From the cell containing the given text, extract its center point as [X, Y] coordinate. 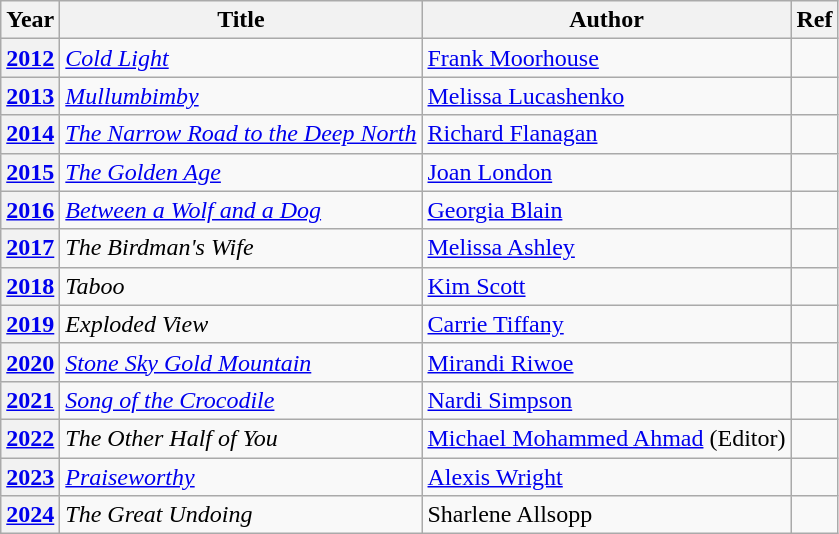
Author [606, 20]
Michael Mohammed Ahmad (Editor) [606, 438]
The Birdman's Wife [241, 248]
Carrie Tiffany [606, 324]
2014 [30, 134]
Title [241, 20]
Between a Wolf and a Dog [241, 210]
2018 [30, 286]
2021 [30, 400]
Melissa Ashley [606, 248]
Frank Moorhouse [606, 58]
2012 [30, 58]
Kim Scott [606, 286]
2013 [30, 96]
Mullumbimby [241, 96]
Cold Light [241, 58]
Exploded View [241, 324]
2017 [30, 248]
Praiseworthy [241, 477]
2023 [30, 477]
2019 [30, 324]
Joan London [606, 172]
Sharlene Allsopp [606, 515]
Melissa Lucashenko [606, 96]
Richard Flanagan [606, 134]
2020 [30, 362]
2016 [30, 210]
Mirandi Riwoe [606, 362]
The Other Half of You [241, 438]
The Great Undoing [241, 515]
Nardi Simpson [606, 400]
The Narrow Road to the Deep North [241, 134]
2022 [30, 438]
Alexis Wright [606, 477]
2024 [30, 515]
Song of the Crocodile [241, 400]
The Golden Age [241, 172]
Georgia Blain [606, 210]
Ref [814, 20]
Taboo [241, 286]
Stone Sky Gold Mountain [241, 362]
Year [30, 20]
2015 [30, 172]
